Detect which cell encompasses the target text, then output its [X, Y] center coordinate. 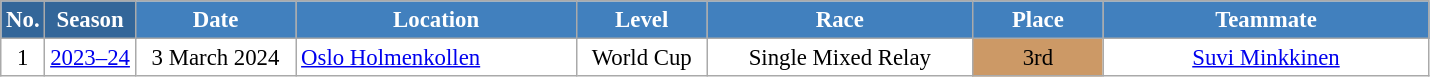
Date [216, 20]
3rd [1038, 58]
Oslo Holmenkollen [436, 58]
Season [90, 20]
Single Mixed Relay [840, 58]
2023–24 [90, 58]
Location [436, 20]
Teammate [1266, 20]
No. [23, 20]
World Cup [642, 58]
Suvi Minkkinen [1266, 58]
1 [23, 58]
Race [840, 20]
Level [642, 20]
3 March 2024 [216, 58]
Place [1038, 20]
